Return the [x, y] coordinate for the center point of the cell that contains the specified text.  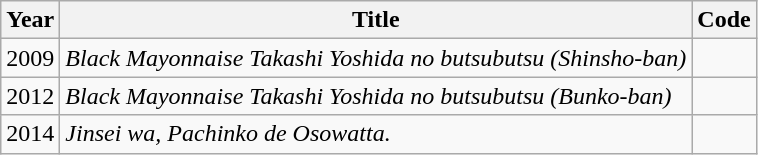
2012 [30, 96]
2009 [30, 58]
Jinsei wa, Pachinko de Osowatta. [376, 134]
Title [376, 20]
Year [30, 20]
2014 [30, 134]
Code [724, 20]
Black Mayonnaise Takashi Yoshida no butsubutsu (Bunko-ban) [376, 96]
Black Mayonnaise Takashi Yoshida no butsubutsu (Shinsho-ban) [376, 58]
